Detect which cell encompasses the target text, then output its [x, y] center coordinate. 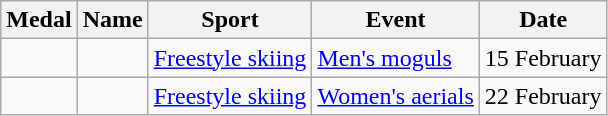
Sport [230, 20]
Men's moguls [396, 58]
Event [396, 20]
Name [112, 20]
Date [543, 20]
15 February [543, 58]
Women's aerials [396, 96]
22 February [543, 96]
Medal [39, 20]
